Provide the (X, Y) coordinate of the cell's center where the given text is located.  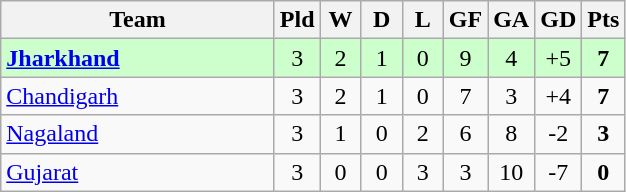
Gujarat (138, 172)
10 (512, 172)
+4 (558, 96)
GF (465, 20)
Chandigarh (138, 96)
-2 (558, 134)
GA (512, 20)
Nagaland (138, 134)
Team (138, 20)
-7 (558, 172)
GD (558, 20)
Jharkhand (138, 58)
6 (465, 134)
+5 (558, 58)
9 (465, 58)
W (340, 20)
Pts (604, 20)
4 (512, 58)
D (382, 20)
L (422, 20)
8 (512, 134)
Pld (297, 20)
